Determine the [X, Y] coordinate at the center of the cell enclosing the given text.  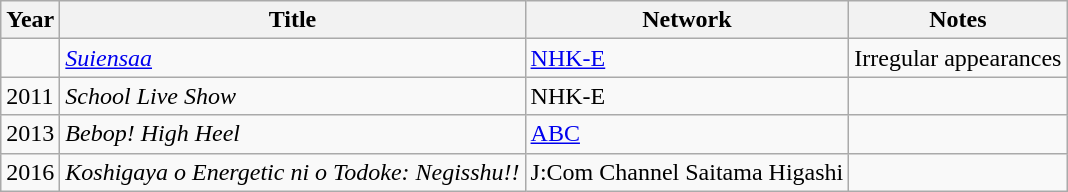
ABC [687, 134]
Title [292, 20]
Bebop! High Heel [292, 134]
Koshigaya o Energetic ni o Todoke: Negisshu!! [292, 172]
Notes [958, 20]
J:Com Channel Saitama Higashi [687, 172]
2013 [30, 134]
2016 [30, 172]
2011 [30, 96]
Year [30, 20]
School Live Show [292, 96]
Irregular appearances [958, 58]
Network [687, 20]
Suiensaa [292, 58]
